Extract the (X, Y) coordinate from the center of the cell holding the provided text.  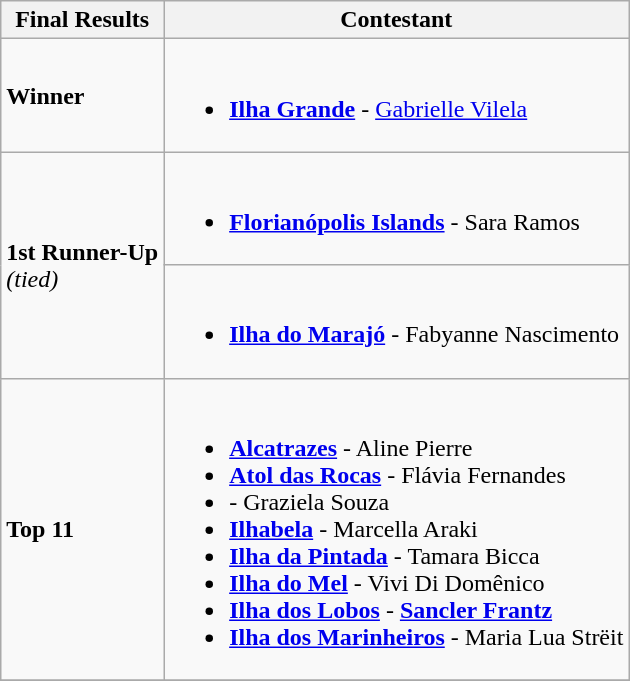
Florianópolis Islands - Sara Ramos (396, 208)
Final Results (82, 20)
Winner (82, 96)
Top 11 (82, 529)
Ilha do Marajó - Fabyanne Nascimento (396, 322)
Contestant (396, 20)
1st Runner-Up(tied) (82, 265)
Ilha Grande - Gabrielle Vilela (396, 96)
